Determine the [X, Y] coordinate at the center of the cell enclosing the given text.  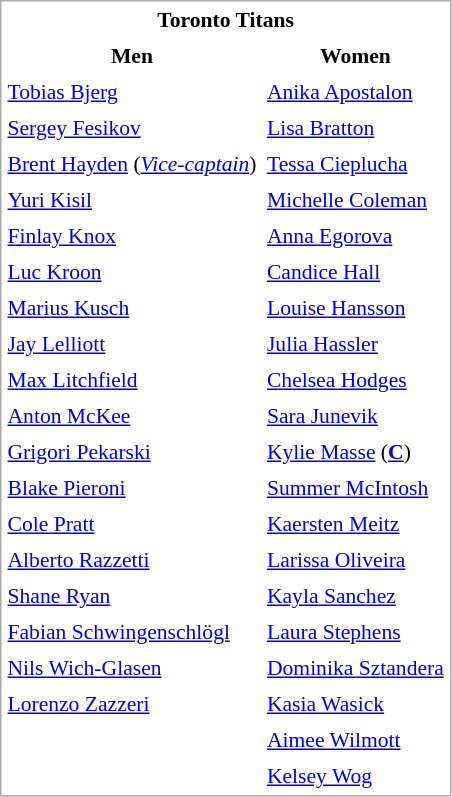
Julia Hassler [355, 344]
Shane Ryan [132, 596]
Kayla Sanchez [355, 596]
Laura Stephens [355, 632]
Aimee Wilmott [355, 740]
Tobias Bjerg [132, 92]
Max Litchfield [132, 380]
Sergey Fesikov [132, 128]
Larissa Oliveira [355, 560]
Sara Junevik [355, 416]
Marius Kusch [132, 308]
Michelle Coleman [355, 200]
Candice Hall [355, 272]
Kaersten Meitz [355, 524]
Alberto Razzetti [132, 560]
Anna Egorova [355, 236]
Grigori Pekarski [132, 452]
Luc Kroon [132, 272]
Men [132, 56]
Women [355, 56]
Toronto Titans [226, 20]
Kelsey Wog [355, 776]
Jay Lelliott [132, 344]
Nils Wich-Glasen [132, 668]
Kasia Wasick [355, 704]
Lisa Bratton [355, 128]
Chelsea Hodges [355, 380]
Louise Hansson [355, 308]
Tessa Cieplucha [355, 164]
Summer McIntosh [355, 488]
Finlay Knox [132, 236]
Lorenzo Zazzeri [132, 704]
Kylie Masse (C) [355, 452]
Anton McKee [132, 416]
Anika Apostalon [355, 92]
Blake Pieroni [132, 488]
Brent Hayden (Vice-captain) [132, 164]
Dominika Sztandera [355, 668]
Yuri Kisil [132, 200]
Fabian Schwingenschlögl [132, 632]
Cole Pratt [132, 524]
